Provide the (x, y) coordinate of the cell's center where the given text is located.  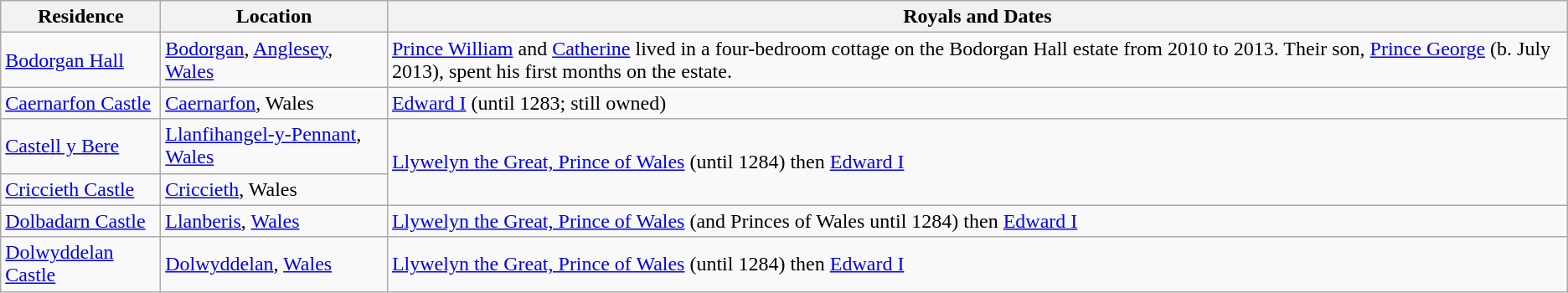
Dolbadarn Castle (80, 221)
Caernarfon, Wales (275, 103)
Llywelyn the Great, Prince of Wales (and Princes of Wales until 1284) then Edward I (977, 221)
Criccieth Castle (80, 189)
Location (275, 17)
Bodorgan Hall (80, 60)
Dolwyddelan Castle (80, 265)
Criccieth, Wales (275, 189)
Edward I (until 1283; still owned) (977, 103)
Royals and Dates (977, 17)
Caernarfon Castle (80, 103)
Llanfihangel-y-Pennant, Wales (275, 146)
Residence (80, 17)
Castell y Bere (80, 146)
Bodorgan, Anglesey, Wales (275, 60)
Llanberis, Wales (275, 221)
Dolwyddelan, Wales (275, 265)
